Output the (x, y) coordinate of the center of the cell containing the given text.  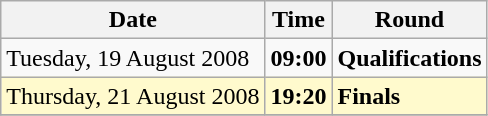
Thursday, 21 August 2008 (133, 96)
Finals (410, 96)
Round (410, 20)
09:00 (298, 58)
Date (133, 20)
Qualifications (410, 58)
Time (298, 20)
Tuesday, 19 August 2008 (133, 58)
19:20 (298, 96)
